Detect which cell encompasses the target text, then output its (x, y) center coordinate. 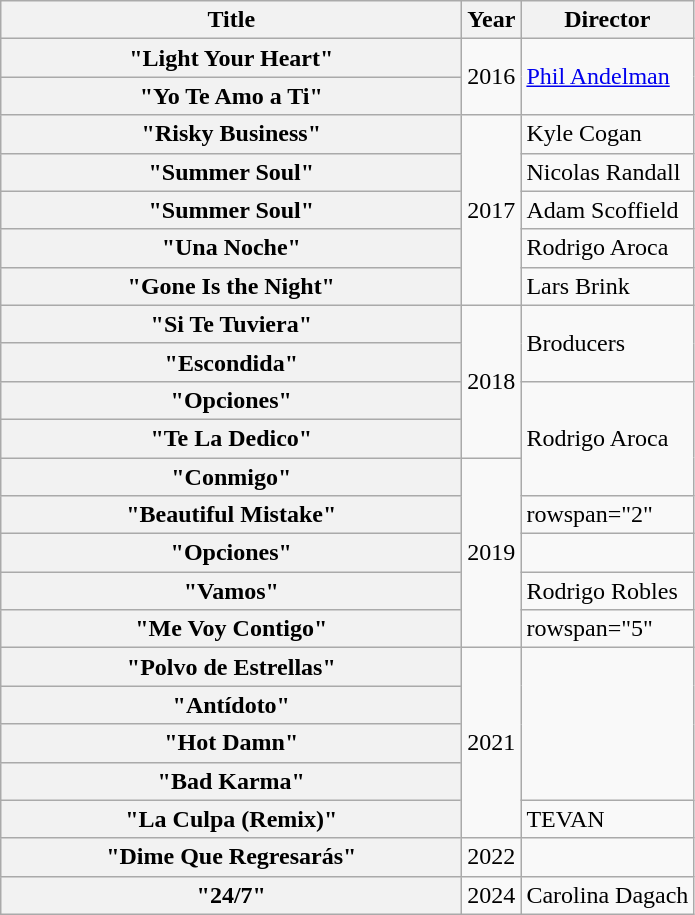
TEVAN (608, 819)
Carolina Dagach (608, 895)
"24/7" (232, 895)
"Gone Is the Night" (232, 286)
Year (492, 20)
"Si Te Tuviera" (232, 324)
Adam Scoffield (608, 210)
2022 (492, 857)
2024 (492, 895)
Director (608, 20)
2019 (492, 553)
Lars Brink (608, 286)
"La Culpa (Remix)" (232, 819)
"Dime Que Regresarás" (232, 857)
"Me Voy Contigo" (232, 629)
"Antídoto" (232, 705)
"Te La Dedico" (232, 438)
Title (232, 20)
"Yo Te Amo a Ti" (232, 96)
2016 (492, 77)
"Hot Damn" (232, 743)
"Conmigo" (232, 477)
Broducers (608, 343)
"Una Noche" (232, 248)
2018 (492, 381)
"Light Your Heart" (232, 58)
"Bad Karma" (232, 781)
Rodrigo Robles (608, 591)
2021 (492, 743)
Phil Andelman (608, 77)
Kyle Cogan (608, 134)
rowspan="2" (608, 515)
2017 (492, 210)
"Polvo de Estrellas" (232, 667)
rowspan="5" (608, 629)
Nicolas Randall (608, 172)
"Vamos" (232, 591)
"Escondida" (232, 362)
"Risky Business" (232, 134)
"Beautiful Mistake" (232, 515)
